Identify which cell holds the provided text, then report its (X, Y) central coordinate. 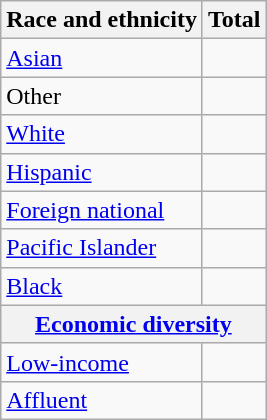
White (102, 134)
Economic diversity (134, 324)
Affluent (102, 400)
Pacific Islander (102, 248)
Race and ethnicity (102, 20)
Foreign national (102, 210)
Total (234, 20)
Hispanic (102, 172)
Asian (102, 58)
Other (102, 96)
Low-income (102, 362)
Black (102, 286)
